For the text-containing cell, return its midpoint in (x, y) coordinate format. 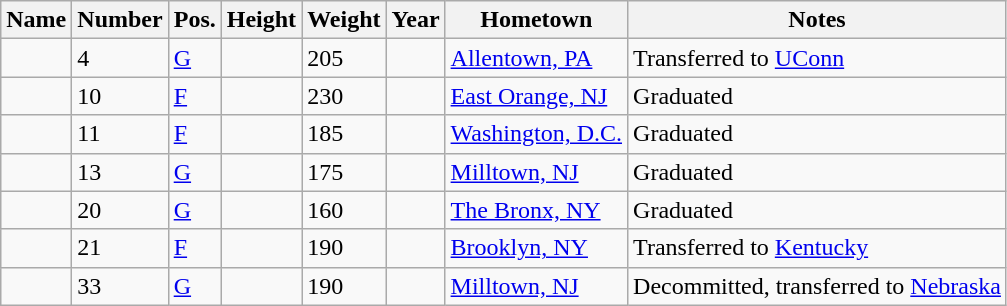
Pos. (194, 20)
Allentown, PA (536, 58)
13 (120, 172)
205 (344, 58)
Decommitted, transferred to Nebraska (818, 286)
Height (261, 20)
Year (416, 20)
Name (36, 20)
175 (344, 172)
Number (120, 20)
20 (120, 210)
Hometown (536, 20)
230 (344, 96)
Notes (818, 20)
185 (344, 134)
21 (120, 248)
Transferred to Kentucky (818, 248)
The Bronx, NY (536, 210)
4 (120, 58)
11 (120, 134)
Washington, D.C. (536, 134)
Weight (344, 20)
160 (344, 210)
Transferred to UConn (818, 58)
10 (120, 96)
33 (120, 286)
Brooklyn, NY (536, 248)
East Orange, NJ (536, 96)
